Search for the cell housing the specified text and yield its (X, Y) center coordinate. 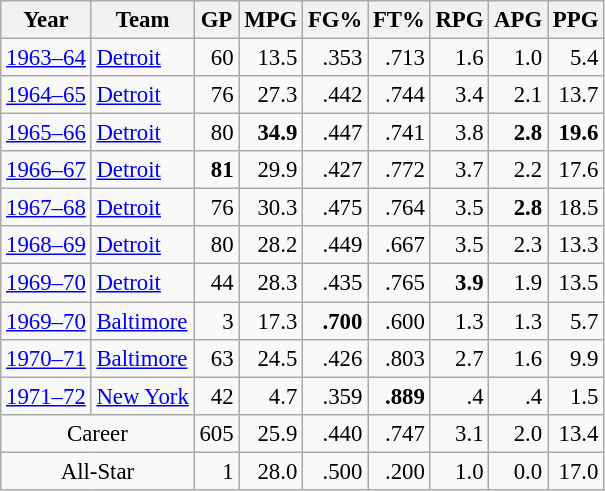
.440 (336, 433)
25.9 (271, 433)
All-Star (98, 471)
1 (216, 471)
Career (98, 433)
.744 (400, 95)
28.3 (271, 283)
1964–65 (46, 95)
1970–71 (46, 358)
1965–66 (46, 133)
1.9 (518, 283)
GP (216, 20)
42 (216, 396)
60 (216, 58)
.427 (336, 170)
.765 (400, 283)
3.1 (460, 433)
.449 (336, 245)
0.0 (518, 471)
.200 (400, 471)
.772 (400, 170)
1967–68 (46, 208)
17.3 (271, 321)
PPG (576, 20)
13.4 (576, 433)
2.0 (518, 433)
28.0 (271, 471)
27.3 (271, 95)
5.7 (576, 321)
APG (518, 20)
44 (216, 283)
1971–72 (46, 396)
.442 (336, 95)
30.3 (271, 208)
.447 (336, 133)
3.7 (460, 170)
1968–69 (46, 245)
3.8 (460, 133)
18.5 (576, 208)
.426 (336, 358)
New York (142, 396)
.803 (400, 358)
19.6 (576, 133)
.713 (400, 58)
28.2 (271, 245)
81 (216, 170)
605 (216, 433)
1963–64 (46, 58)
.500 (336, 471)
3.4 (460, 95)
2.3 (518, 245)
FG% (336, 20)
.435 (336, 283)
13.7 (576, 95)
1966–67 (46, 170)
2.7 (460, 358)
17.0 (576, 471)
34.9 (271, 133)
Year (46, 20)
.889 (400, 396)
.353 (336, 58)
.764 (400, 208)
.667 (400, 245)
.747 (400, 433)
5.4 (576, 58)
17.6 (576, 170)
3 (216, 321)
2.1 (518, 95)
.600 (400, 321)
.475 (336, 208)
24.5 (271, 358)
1.5 (576, 396)
RPG (460, 20)
2.2 (518, 170)
MPG (271, 20)
13.3 (576, 245)
4.7 (271, 396)
9.9 (576, 358)
Team (142, 20)
FT% (400, 20)
63 (216, 358)
3.9 (460, 283)
.359 (336, 396)
.741 (400, 133)
29.9 (271, 170)
.700 (336, 321)
